From the cell containing the given text, extract its center point as [x, y] coordinate. 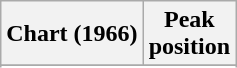
Chart (1966) [72, 34]
Peak position [189, 34]
